Return (x, y) of the center of cell containing provided text 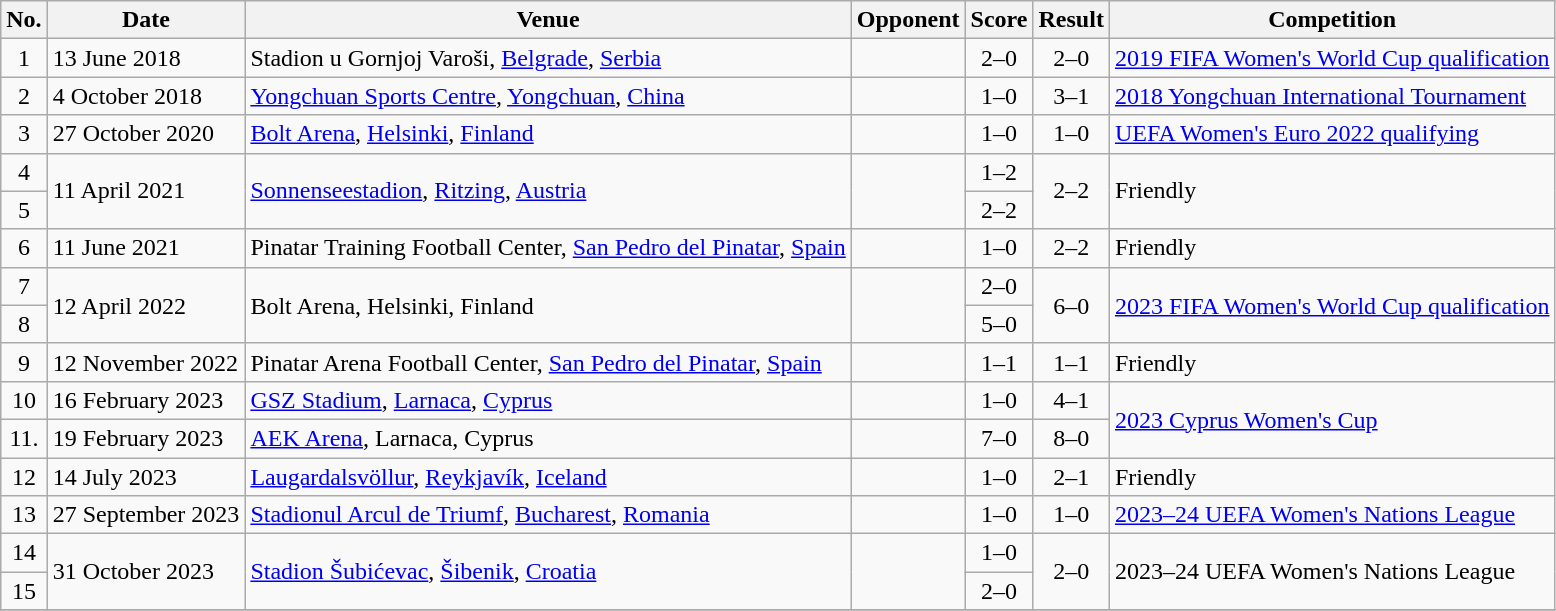
2–1 (1071, 477)
10 (24, 400)
8 (24, 324)
Competition (1332, 20)
2023 FIFA Women's World Cup qualification (1332, 305)
5–0 (999, 324)
Sonnenseestadion, Ritzing, Austria (548, 191)
1 (24, 58)
Result (1071, 20)
Stadion Šubićevac, Šibenik, Croatia (548, 572)
2019 FIFA Women's World Cup qualification (1332, 58)
5 (24, 210)
2023 Cyprus Women's Cup (1332, 419)
8–0 (1071, 438)
14 July 2023 (146, 477)
2 (24, 96)
13 (24, 515)
Score (999, 20)
12 (24, 477)
Laugardalsvöllur, Reykjavík, Iceland (548, 477)
7 (24, 286)
16 February 2023 (146, 400)
9 (24, 362)
11. (24, 438)
Date (146, 20)
UEFA Women's Euro 2022 qualifying (1332, 134)
3–1 (1071, 96)
11 April 2021 (146, 191)
GSZ Stadium, Larnaca, Cyprus (548, 400)
1–2 (999, 172)
No. (24, 20)
3 (24, 134)
Pinatar Training Football Center, San Pedro del Pinatar, Spain (548, 248)
4 (24, 172)
Stadionul Arcul de Triumf, Bucharest, Romania (548, 515)
15 (24, 591)
14 (24, 553)
31 October 2023 (146, 572)
Stadion u Gornjoj Varoši, Belgrade, Serbia (548, 58)
7–0 (999, 438)
12 November 2022 (146, 362)
Venue (548, 20)
2018 Yongchuan International Tournament (1332, 96)
6–0 (1071, 305)
27 October 2020 (146, 134)
11 June 2021 (146, 248)
Yongchuan Sports Centre, Yongchuan, China (548, 96)
6 (24, 248)
Opponent (908, 20)
27 September 2023 (146, 515)
4–1 (1071, 400)
AEK Arena, Larnaca, Cyprus (548, 438)
13 June 2018 (146, 58)
4 October 2018 (146, 96)
12 April 2022 (146, 305)
19 February 2023 (146, 438)
Pinatar Arena Football Center, San Pedro del Pinatar, Spain (548, 362)
